For the text-containing cell, return its midpoint in (X, Y) coordinate format. 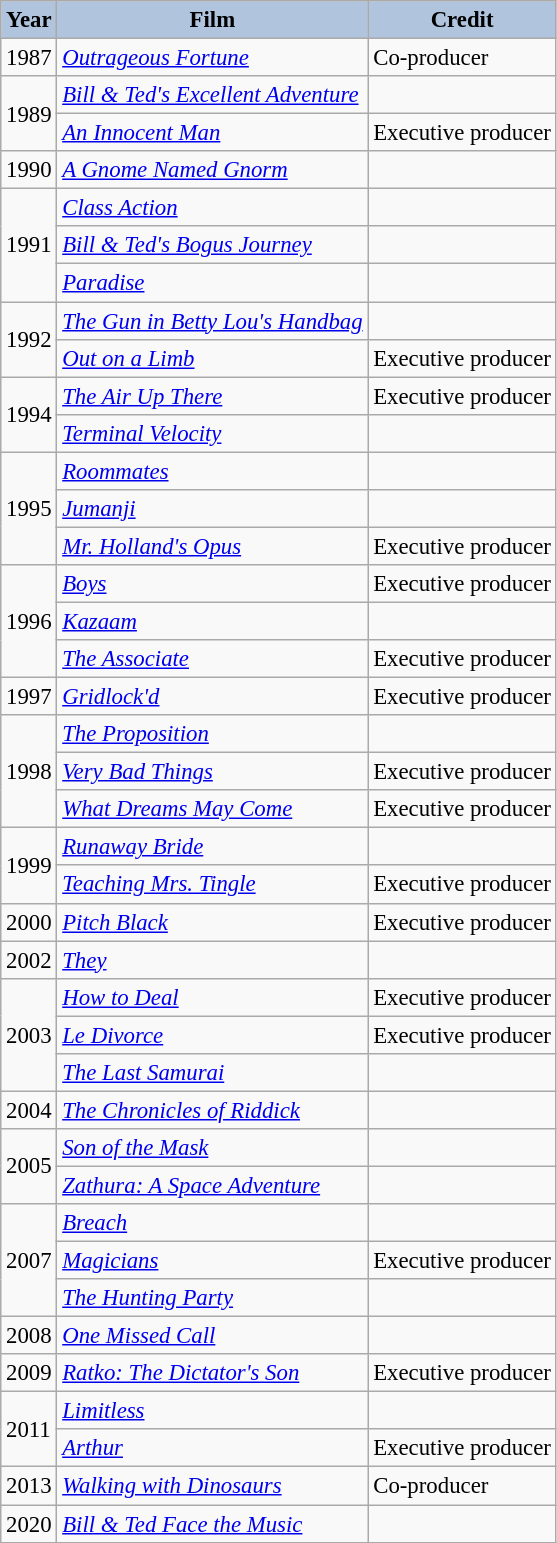
Boys (212, 584)
Out on a Limb (212, 358)
Paradise (212, 283)
Class Action (212, 208)
Le Divorce (212, 1035)
1996 (29, 622)
2011 (29, 1430)
1992 (29, 340)
Breach (212, 1223)
2004 (29, 1110)
Outrageous Fortune (212, 58)
One Missed Call (212, 1336)
1998 (29, 772)
Ratko: The Dictator's Son (212, 1373)
Credit (462, 20)
Pitch Black (212, 922)
2000 (29, 922)
The Chronicles of Riddick (212, 1110)
Bill & Ted Face the Music (212, 1524)
The Hunting Party (212, 1298)
The Gun in Betty Lou's Handbag (212, 321)
2005 (29, 1166)
Terminal Velocity (212, 433)
What Dreams May Come (212, 809)
1995 (29, 508)
Very Bad Things (212, 772)
2007 (29, 1260)
They (212, 960)
2002 (29, 960)
2013 (29, 1486)
1989 (29, 114)
2020 (29, 1524)
1994 (29, 414)
The Proposition (212, 734)
Zathura: A Space Adventure (212, 1185)
Kazaam (212, 621)
The Associate (212, 659)
Year (29, 20)
1990 (29, 170)
A Gnome Named Gnorm (212, 170)
Bill & Ted's Excellent Adventure (212, 95)
Runaway Bride (212, 847)
Film (212, 20)
An Innocent Man (212, 133)
Arthur (212, 1449)
2008 (29, 1336)
1999 (29, 866)
The Last Samurai (212, 1073)
2003 (29, 1034)
1997 (29, 697)
Mr. Holland's Opus (212, 546)
Gridlock'd (212, 697)
The Air Up There (212, 396)
Son of the Mask (212, 1148)
Teaching Mrs. Tingle (212, 885)
2009 (29, 1373)
Magicians (212, 1261)
How to Deal (212, 997)
Bill & Ted's Bogus Journey (212, 245)
Roommates (212, 471)
Jumanji (212, 509)
1991 (29, 246)
Limitless (212, 1411)
Walking with Dinosaurs (212, 1486)
1987 (29, 58)
